Determine the (x, y) coordinate at the center of the cell enclosing the given text.  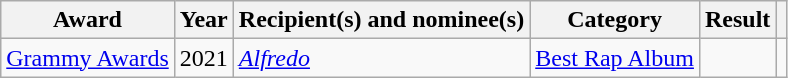
Category (615, 20)
2021 (204, 58)
Best Rap Album (615, 58)
Award (88, 20)
Result (737, 20)
Year (204, 20)
Grammy Awards (88, 58)
Alfredo (381, 58)
Recipient(s) and nominee(s) (381, 20)
